Return the (X, Y) coordinate for the center point of the cell that contains the specified text.  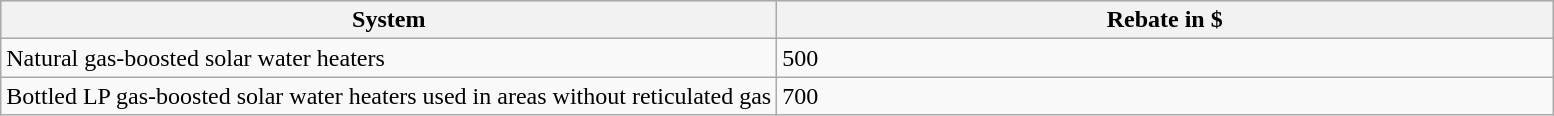
System (389, 20)
Rebate in $ (1165, 20)
700 (1165, 96)
Bottled LP gas-boosted solar water heaters used in areas without reticulated gas (389, 96)
500 (1165, 58)
Natural gas-boosted solar water heaters (389, 58)
